Detect which cell encompasses the target text, then output its (X, Y) center coordinate. 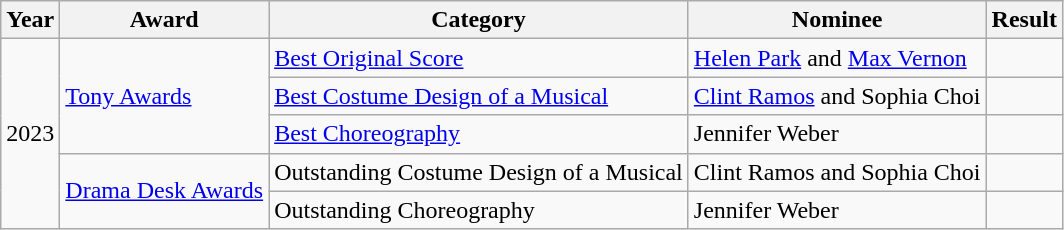
Result (1024, 20)
Nominee (837, 20)
Outstanding Choreography (479, 210)
2023 (30, 134)
Best Original Score (479, 58)
Outstanding Costume Design of a Musical (479, 172)
Drama Desk Awards (164, 191)
Award (164, 20)
Category (479, 20)
Year (30, 20)
Best Choreography (479, 134)
Tony Awards (164, 96)
Best Costume Design of a Musical (479, 96)
Helen Park and Max Vernon (837, 58)
